Extract the [x, y] coordinate from the center of the cell holding the provided text.  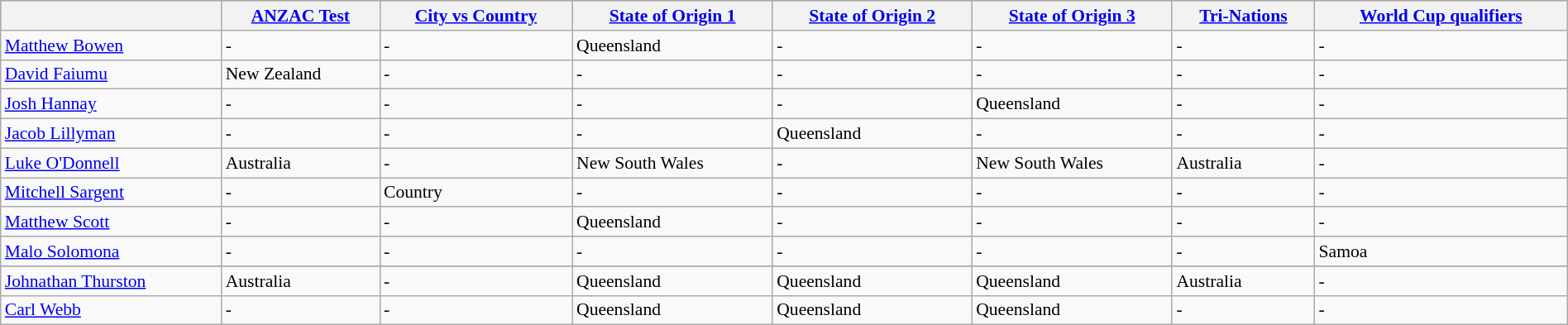
State of Origin 3 [1072, 16]
ANZAC Test [301, 16]
Samoa [1441, 251]
David Faiumu [111, 74]
New Zealand [301, 74]
Tri-Nations [1243, 16]
State of Origin 1 [672, 16]
Mitchell Sargent [111, 193]
World Cup qualifiers [1441, 16]
Luke O'Donnell [111, 163]
Matthew Scott [111, 222]
Country [476, 193]
Jacob Lillyman [111, 134]
City vs Country [476, 16]
State of Origin 2 [872, 16]
Carl Webb [111, 310]
Johnathan Thurston [111, 281]
Josh Hannay [111, 104]
Matthew Bowen [111, 45]
Malo Solomona [111, 251]
